Pinpoint the cell where the given text exists, returning its (x, y) midpoint coordinate. 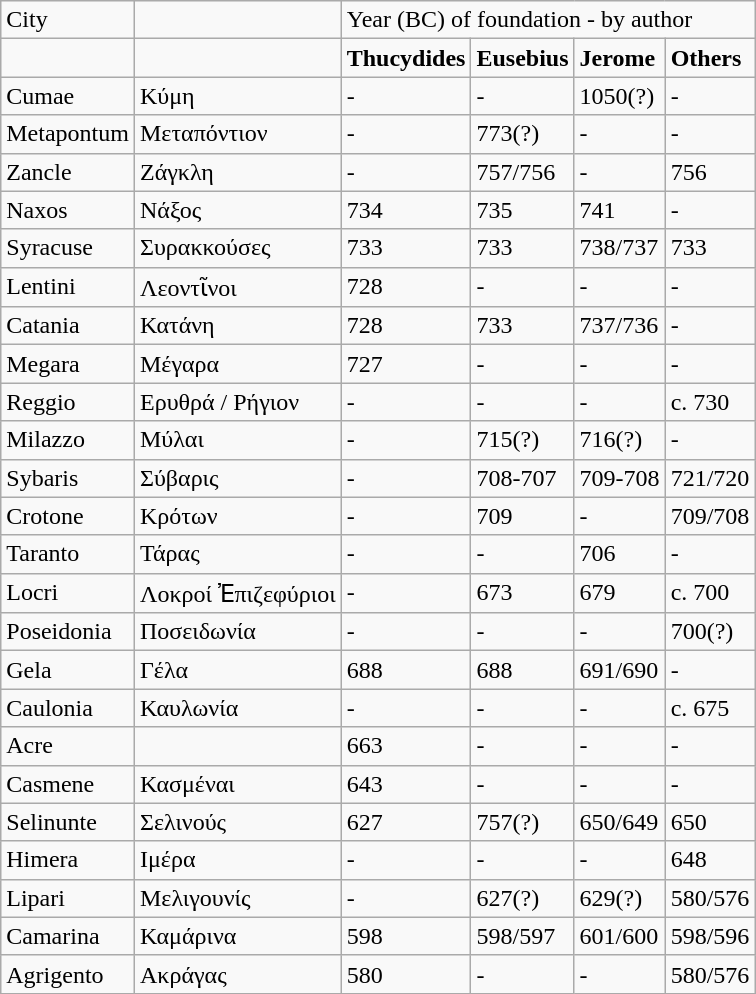
706 (620, 554)
City (68, 20)
598/597 (522, 936)
Locri (68, 593)
Κρότων (238, 516)
Sybaris (68, 478)
Jerome (620, 58)
738/737 (620, 248)
1050(?) (620, 96)
Himera (68, 860)
Cumae (68, 96)
Μεταπόντιον (238, 134)
Λοκροί Ἐπιζεφύριοι (238, 593)
757(?) (522, 822)
c. 730 (710, 402)
Μύλαι (238, 440)
Ζάγκλη (238, 172)
691/690 (620, 670)
Τάρας (238, 554)
735 (522, 210)
Casmene (68, 784)
Συρακκούσες (238, 248)
Καμάρινα (238, 936)
756 (710, 172)
Ακράγας (238, 974)
673 (522, 593)
757/756 (522, 172)
Ποσειδωνία (238, 632)
Syracuse (68, 248)
Thucydides (406, 58)
c. 675 (710, 708)
Λεοντῖνοι (238, 287)
Megara (68, 364)
734 (406, 210)
716(?) (620, 440)
Poseidonia (68, 632)
Γέλα (238, 670)
Crotone (68, 516)
650 (710, 822)
Μέγαρα (238, 364)
Μελιγουνίς (238, 898)
708-707 (522, 478)
Ιμέρα (238, 860)
715(?) (522, 440)
700(?) (710, 632)
773(?) (522, 134)
679 (620, 593)
c. 700 (710, 593)
Gela (68, 670)
Zancle (68, 172)
Eusebius (522, 58)
Καυλωνία (238, 708)
Others (710, 58)
Lipari (68, 898)
663 (406, 746)
629(?) (620, 898)
648 (710, 860)
Year (BC) of foundation - by author (548, 20)
709/708 (710, 516)
Νάξος (238, 210)
598 (406, 936)
Milazzo (68, 440)
Σύβαρις (238, 478)
741 (620, 210)
627(?) (522, 898)
Ερυθρά / Ρήγιον (238, 402)
580 (406, 974)
737/736 (620, 326)
Agrigento (68, 974)
Taranto (68, 554)
Σελινούς (238, 822)
709 (522, 516)
Metapontum (68, 134)
601/600 (620, 936)
Caulonia (68, 708)
Reggio (68, 402)
598/596 (710, 936)
721/720 (710, 478)
Selinunte (68, 822)
Acre (68, 746)
Κατάνη (238, 326)
643 (406, 784)
709-708 (620, 478)
650/649 (620, 822)
Lentini (68, 287)
727 (406, 364)
Κασμέναι (238, 784)
Camarina (68, 936)
Naxos (68, 210)
627 (406, 822)
Catania (68, 326)
Κύμη (238, 96)
